Output the (X, Y) coordinate of the center of the cell containing the given text.  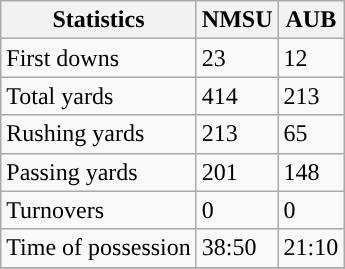
23 (237, 58)
AUB (311, 20)
148 (311, 172)
First downs (99, 58)
Time of possession (99, 248)
Turnovers (99, 210)
38:50 (237, 248)
Statistics (99, 20)
Total yards (99, 96)
Passing yards (99, 172)
65 (311, 134)
NMSU (237, 20)
21:10 (311, 248)
201 (237, 172)
Rushing yards (99, 134)
414 (237, 96)
12 (311, 58)
